Scan for the cell matching the given text and deliver its (X, Y) coordinate at center. 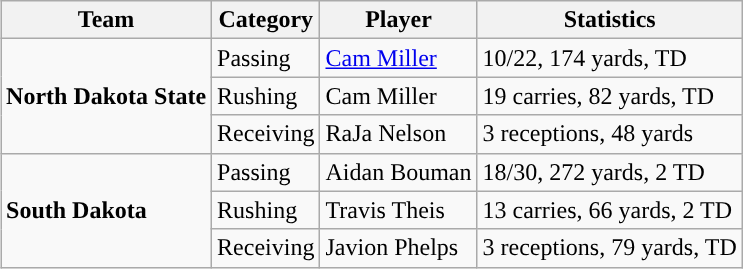
3 receptions, 48 yards (610, 134)
19 carries, 82 yards, TD (610, 96)
3 receptions, 79 yards, TD (610, 248)
Statistics (610, 20)
South Dakota (106, 210)
RaJa Nelson (398, 134)
Travis Theis (398, 210)
18/30, 272 yards, 2 TD (610, 172)
Aidan Bouman (398, 172)
Category (266, 20)
Team (106, 20)
Javion Phelps (398, 248)
Player (398, 20)
13 carries, 66 yards, 2 TD (610, 210)
North Dakota State (106, 96)
10/22, 174 yards, TD (610, 58)
